Extract the [X, Y] coordinate from the center of the cell holding the provided text.  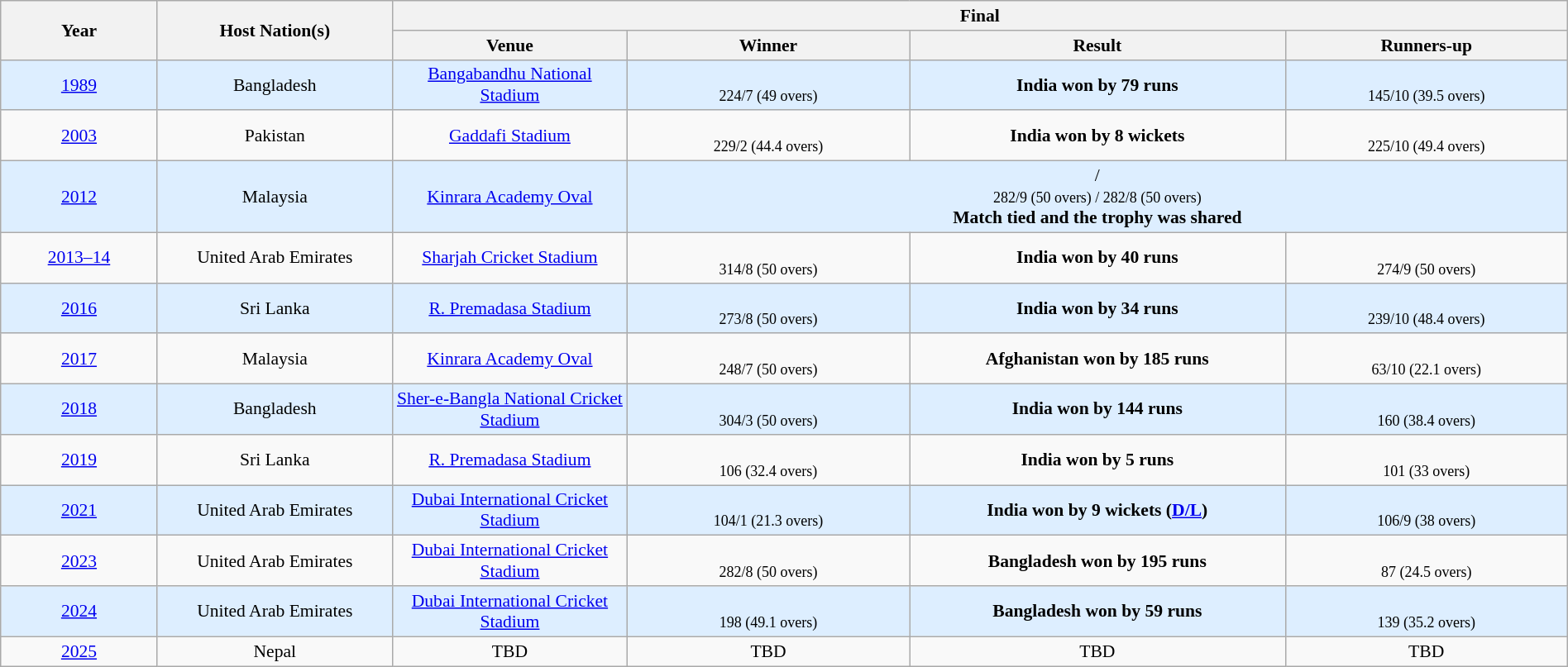
2003 [79, 136]
63/10 (22.1 overs) [1426, 359]
Winner [769, 45]
160 (38.4 overs) [1426, 410]
2023 [79, 560]
145/10 (39.5 overs) [1426, 84]
India won by 8 wickets [1098, 136]
87 (24.5 overs) [1426, 560]
101 (33 overs) [1426, 460]
273/8 (50 overs) [769, 307]
India won by 144 runs [1098, 410]
India won by 79 runs [1098, 84]
Bangladesh won by 59 runs [1098, 612]
2012 [79, 197]
248/7 (50 overs) [769, 359]
106/9 (38 overs) [1426, 511]
India won by 40 runs [1098, 258]
Pakistan [275, 136]
229/2 (44.4 overs) [769, 136]
2025 [79, 651]
2017 [79, 359]
Year [79, 30]
Bangabandhu National Stadium [509, 84]
104/1 (21.3 overs) [769, 511]
1989 [79, 84]
India won by 34 runs [1098, 307]
2013–14 [79, 258]
Gaddafi Stadium [509, 136]
106 (32.4 overs) [769, 460]
314/8 (50 overs) [769, 258]
Bangladesh won by 195 runs [1098, 560]
274/9 (50 overs) [1426, 258]
Final [979, 16]
224/7 (49 overs) [769, 84]
Venue [509, 45]
Sharjah Cricket Stadium [509, 258]
Afghanistan won by 185 runs [1098, 359]
Runners-up [1426, 45]
139 (35.2 overs) [1426, 612]
2024 [79, 612]
/ 282/9 (50 overs) / 282/8 (50 overs)Match tied and the trophy was shared [1098, 197]
2019 [79, 460]
198 (49.1 overs) [769, 612]
Sher-e-Bangla National Cricket Stadium [509, 410]
Host Nation(s) [275, 30]
India won by 5 runs [1098, 460]
India won by 9 wickets (D/L) [1098, 511]
304/3 (50 overs) [769, 410]
Nepal [275, 651]
225/10 (49.4 overs) [1426, 136]
2018 [79, 410]
Result [1098, 45]
2016 [79, 307]
2021 [79, 511]
239/10 (48.4 overs) [1426, 307]
282/8 (50 overs) [769, 560]
